Provide the [X, Y] coordinate of the cell's center where the given text is located.  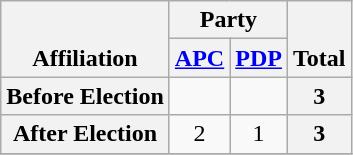
APC [199, 58]
Party [228, 20]
Affiliation [86, 39]
PDP [259, 58]
Total [319, 39]
Before Election [86, 96]
1 [259, 134]
After Election [86, 134]
2 [199, 134]
